Capture the cell that displays the provided text and extract its [x, y] central coordinate. 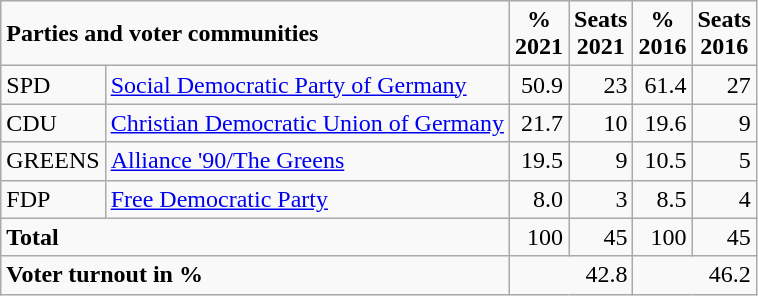
50.9 [538, 85]
19.5 [538, 161]
27 [724, 85]
10 [601, 123]
Total [256, 237]
21.7 [538, 123]
%2016 [662, 34]
Voter turnout in % [256, 275]
46.2 [694, 275]
5 [724, 161]
Alliance '90/The Greens [307, 161]
23 [601, 85]
Christian Democratic Union of Germany [307, 123]
4 [724, 199]
GREENS [53, 161]
Free Democratic Party [307, 199]
Seats2021 [601, 34]
Seats2016 [724, 34]
CDU [53, 123]
8.5 [662, 199]
61.4 [662, 85]
Social Democratic Party of Germany [307, 85]
Parties and voter communities [256, 34]
3 [601, 199]
8.0 [538, 199]
19.6 [662, 123]
42.8 [570, 275]
SPD [53, 85]
10.5 [662, 161]
FDP [53, 199]
%2021 [538, 34]
